For the text-containing cell, return its midpoint in (x, y) coordinate format. 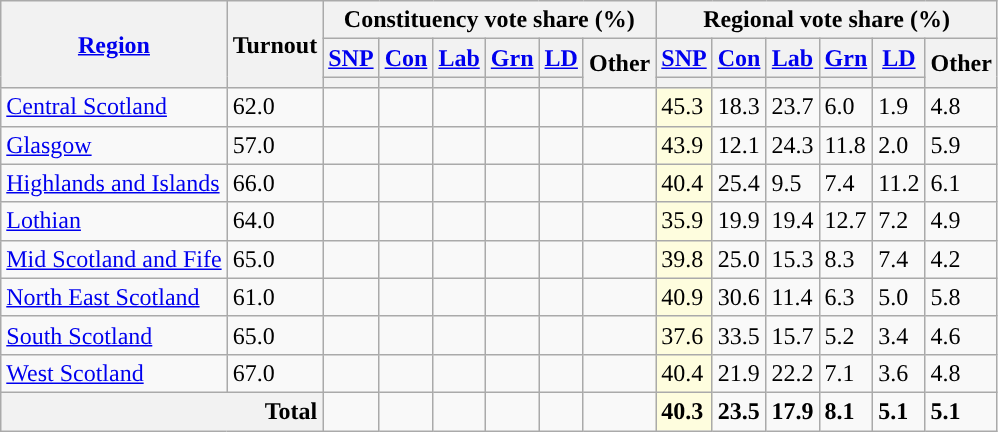
67.0 (275, 373)
33.5 (739, 335)
25.4 (739, 183)
18.3 (739, 107)
6.0 (846, 107)
61.0 (275, 297)
Regional vote share (%) (827, 20)
7.1 (846, 373)
Mid Scotland and Fife (114, 259)
Constituency vote share (%) (490, 20)
66.0 (275, 183)
Total (162, 411)
37.6 (684, 335)
40.3 (684, 411)
19.9 (739, 221)
3.6 (899, 373)
45.3 (684, 107)
7.2 (899, 221)
35.9 (684, 221)
11.4 (792, 297)
23.5 (739, 411)
5.2 (846, 335)
South Scotland (114, 335)
64.0 (275, 221)
11.2 (899, 183)
3.4 (899, 335)
Highlands and Islands (114, 183)
6.3 (846, 297)
5.8 (961, 297)
30.6 (739, 297)
8.3 (846, 259)
62.0 (275, 107)
4.6 (961, 335)
11.8 (846, 145)
22.2 (792, 373)
12.1 (739, 145)
Central Scotland (114, 107)
19.4 (792, 221)
Turnout (275, 44)
Region (114, 44)
4.2 (961, 259)
6.1 (961, 183)
17.9 (792, 411)
15.7 (792, 335)
23.7 (792, 107)
9.5 (792, 183)
43.9 (684, 145)
39.8 (684, 259)
12.7 (846, 221)
Lothian (114, 221)
North East Scotland (114, 297)
5.0 (899, 297)
40.9 (684, 297)
4.9 (961, 221)
24.3 (792, 145)
25.0 (739, 259)
57.0 (275, 145)
15.3 (792, 259)
2.0 (899, 145)
5.9 (961, 145)
8.1 (846, 411)
21.9 (739, 373)
Glasgow (114, 145)
West Scotland (114, 373)
1.9 (899, 107)
